Output the (x, y) coordinate of the center of the cell containing the given text.  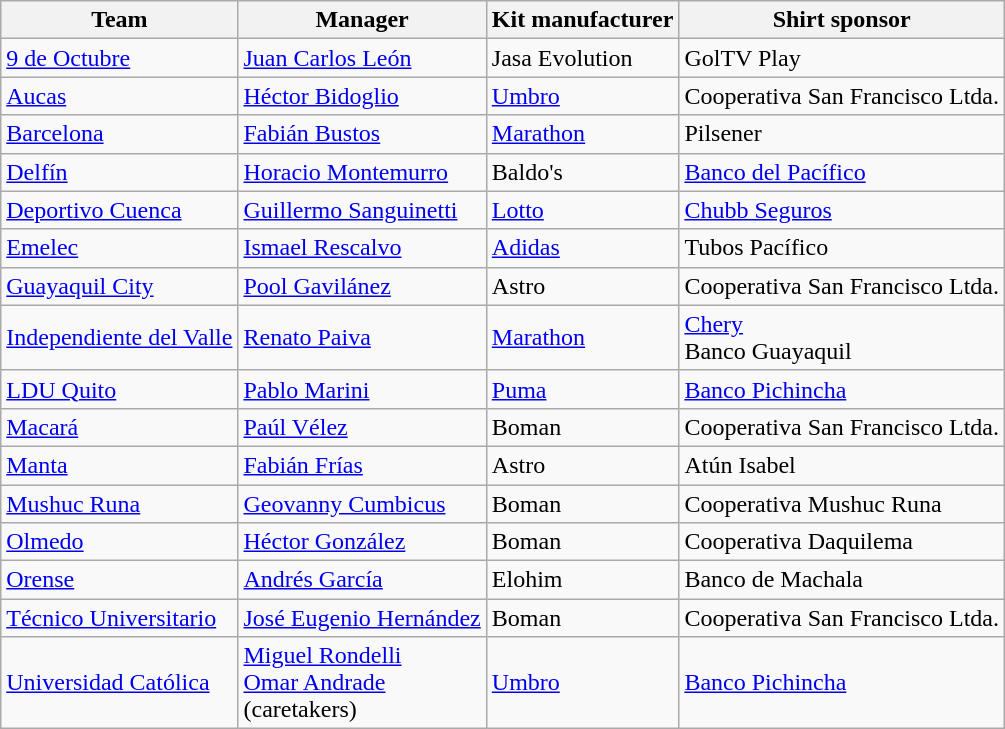
Kit manufacturer (582, 20)
Chubb Seguros (842, 210)
Macará (120, 427)
Pablo Marini (362, 389)
José Eugenio Hernández (362, 618)
Geovanny Cumbicus (362, 503)
Horacio Montemurro (362, 172)
Barcelona (120, 134)
Jasa Evolution (582, 58)
Baldo's (582, 172)
Orense (120, 580)
LDU Quito (120, 389)
9 de Octubre (120, 58)
Técnico Universitario (120, 618)
Andrés García (362, 580)
Mushuc Runa (120, 503)
Aucas (120, 96)
Banco de Machala (842, 580)
Adidas (582, 248)
Manager (362, 20)
Team (120, 20)
Atún Isabel (842, 465)
Lotto (582, 210)
CheryBanco Guayaquil (842, 338)
Pool Gavilánez (362, 286)
Guillermo Sanguinetti (362, 210)
GolTV Play (842, 58)
Héctor González (362, 542)
Banco del Pacífico (842, 172)
Delfín (120, 172)
Deportivo Cuenca (120, 210)
Juan Carlos León (362, 58)
Puma (582, 389)
Miguel Rondelli Omar Andrade(caretakers) (362, 683)
Manta (120, 465)
Independiente del Valle (120, 338)
Ismael Rescalvo (362, 248)
Paúl Vélez (362, 427)
Pilsener (842, 134)
Shirt sponsor (842, 20)
Cooperativa Mushuc Runa (842, 503)
Guayaquil City (120, 286)
Tubos Pacífico (842, 248)
Universidad Católica (120, 683)
Olmedo (120, 542)
Cooperativa Daquilema (842, 542)
Renato Paiva (362, 338)
Elohim (582, 580)
Fabián Bustos (362, 134)
Héctor Bidoglio (362, 96)
Emelec (120, 248)
Fabián Frías (362, 465)
